Return the (X, Y) coordinate for the center point of the cell that contains the specified text.  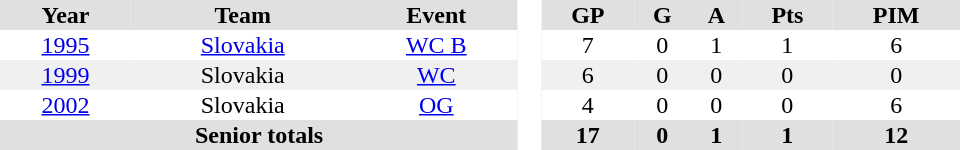
7 (588, 45)
2002 (66, 105)
GP (588, 15)
OG (437, 105)
PIM (896, 15)
Year (66, 15)
A (716, 15)
Team (243, 15)
1995 (66, 45)
Senior totals (259, 135)
G (662, 15)
12 (896, 135)
Event (437, 15)
17 (588, 135)
1999 (66, 75)
WC B (437, 45)
4 (588, 105)
WC (437, 75)
Pts (787, 15)
